From the cell containing the given text, extract its center point as (x, y) coordinate. 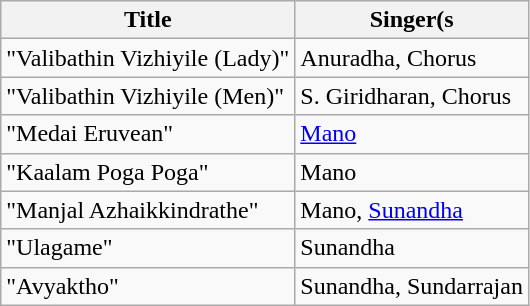
Sunandha (412, 248)
"Valibathin Vizhiyile (Men)" (148, 96)
Singer(s (412, 20)
Title (148, 20)
"Valibathin Vizhiyile (Lady)" (148, 58)
"Ulagame" (148, 248)
Mano, Sunandha (412, 210)
Anuradha, Chorus (412, 58)
"Avyaktho" (148, 286)
Sunandha, Sundarrajan (412, 286)
"Medai Eruvean" (148, 134)
"Manjal Azhaikkindrathe" (148, 210)
S. Giridharan, Chorus (412, 96)
"Kaalam Poga Poga" (148, 172)
